Search for the cell housing the specified text and yield its (x, y) center coordinate. 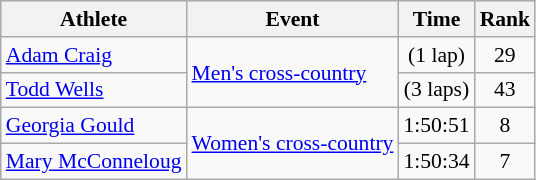
Mary McConneloug (94, 162)
Women's cross-country (293, 144)
43 (506, 90)
Georgia Gould (94, 126)
(1 lap) (436, 55)
8 (506, 126)
Adam Craig (94, 55)
(3 laps) (436, 90)
Athlete (94, 19)
Men's cross-country (293, 72)
29 (506, 55)
1:50:51 (436, 126)
7 (506, 162)
Todd Wells (94, 90)
Rank (506, 19)
1:50:34 (436, 162)
Event (293, 19)
Time (436, 19)
